Identify which cell holds the provided text, then report its [X, Y] central coordinate. 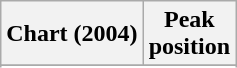
Chart (2004) [72, 34]
Peakposition [189, 34]
